Search for the cell housing the specified text and yield its (x, y) center coordinate. 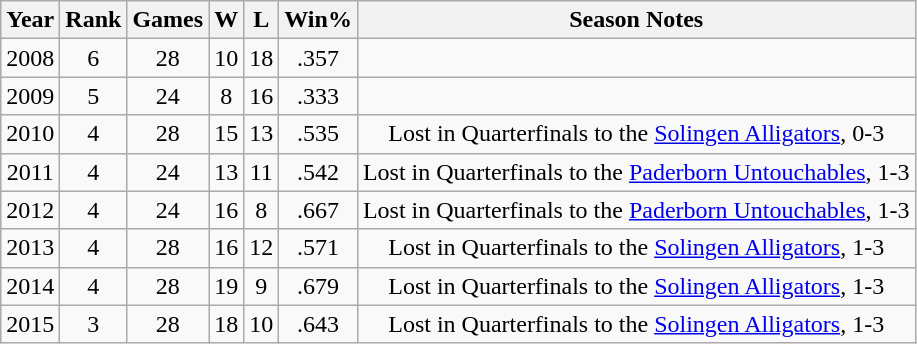
W (226, 20)
Year (30, 20)
.679 (318, 286)
2010 (30, 134)
.667 (318, 210)
Win% (318, 20)
Season Notes (636, 20)
15 (226, 134)
2009 (30, 96)
2012 (30, 210)
.542 (318, 172)
5 (94, 96)
2015 (30, 324)
3 (94, 324)
.357 (318, 58)
.333 (318, 96)
2011 (30, 172)
Rank (94, 20)
11 (262, 172)
2014 (30, 286)
2008 (30, 58)
9 (262, 286)
L (262, 20)
2013 (30, 248)
.571 (318, 248)
Lost in Quarterfinals to the Solingen Alligators, 0-3 (636, 134)
.535 (318, 134)
19 (226, 286)
6 (94, 58)
12 (262, 248)
.643 (318, 324)
Games (168, 20)
